From the cell containing the given text, extract its center point as [x, y] coordinate. 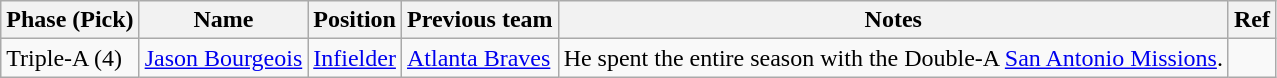
Previous team [480, 20]
Triple-A (4) [70, 58]
Infielder [355, 58]
Phase (Pick) [70, 20]
Ref [1252, 20]
Name [224, 20]
He spent the entire season with the Double-A San Antonio Missions. [893, 58]
Notes [893, 20]
Position [355, 20]
Atlanta Braves [480, 58]
Jason Bourgeois [224, 58]
